From the cell containing the given text, extract its center point as [x, y] coordinate. 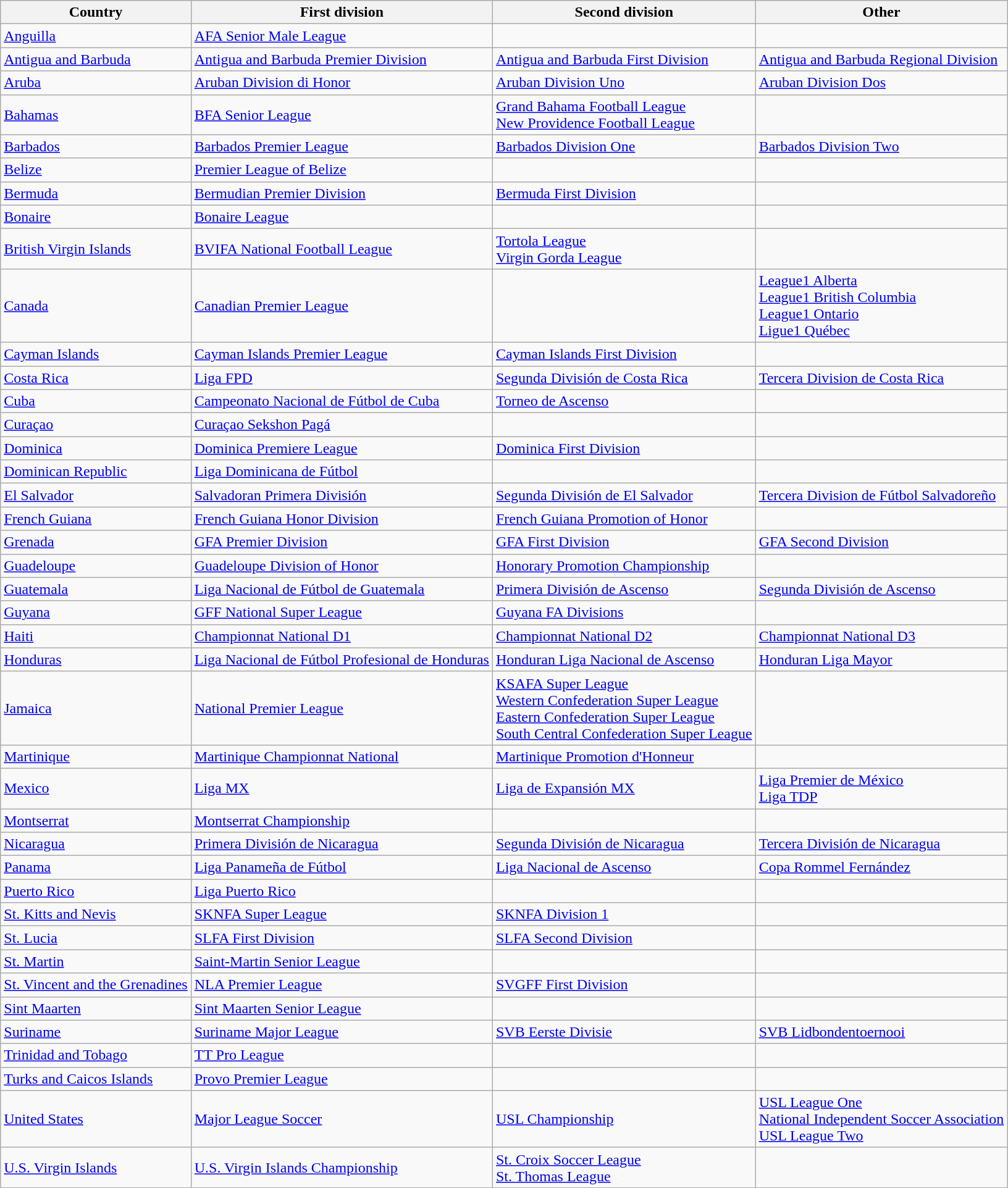
Suriname Major League [342, 1032]
Mexico [96, 788]
Barbados Division One [624, 146]
Primera División de Nicaragua [342, 844]
Cayman Islands [96, 354]
Grand Bahama Football LeagueNew Providence Football League [624, 115]
Honduran Liga Nacional de Ascenso [624, 659]
Honorary Promotion Championship [624, 566]
United States [96, 1119]
Liga de Expansión MX [624, 788]
GFA Premier Division [342, 542]
Cayman Islands Premier League [342, 354]
Major League Soccer [342, 1119]
USL Championship [624, 1119]
Antigua and Barbuda [96, 59]
Segunda División de Ascenso [881, 589]
Bonaire [96, 217]
Premier League of Belize [342, 170]
U.S. Virgin Islands Championship [342, 1167]
BVIFA National Football League [342, 248]
Curaçao Sekshon Pagá [342, 425]
Dominica Premiere League [342, 448]
Antigua and Barbuda Premier Division [342, 59]
Championnat National D3 [881, 636]
Liga Nacional de Fútbol de Guatemala [342, 589]
Martinique [96, 756]
Jamaica [96, 708]
Curaçao [96, 425]
Montserrat Championship [342, 821]
Bermuda First Division [624, 193]
Nicaragua [96, 844]
Liga Nacional de Ascenso [624, 868]
Barbados Division Two [881, 146]
Segunda División de Costa Rica [624, 377]
Costa Rica [96, 377]
Cayman Islands First Division [624, 354]
Dominica [96, 448]
Dominican Republic [96, 472]
French Guiana Honor Division [342, 519]
USL League OneNational Independent Soccer AssociationUSL League Two [881, 1119]
Bahamas [96, 115]
SVB Lidbondentoernooi [881, 1032]
Segunda División de El Salvador [624, 495]
GFF National Super League [342, 613]
Canada [96, 305]
Honduran Liga Mayor [881, 659]
Honduras [96, 659]
Tercera División de Nicaragua [881, 844]
Trinidad and Tobago [96, 1055]
St. Croix Soccer LeagueSt. Thomas League [624, 1167]
SVGFF First Division [624, 985]
St. Kitts and Nevis [96, 914]
Championnat National D2 [624, 636]
Liga Nacional de Fútbol Profesional de Honduras [342, 659]
Belize [96, 170]
Second division [624, 12]
St. Lucia [96, 938]
Segunda División de Nicaragua [624, 844]
League1 AlbertaLeague1 British ColumbiaLeague1 OntarioLigue1 Québec [881, 305]
Guadeloupe [96, 566]
Liga FPD [342, 377]
BFA Senior League [342, 115]
El Salvador [96, 495]
Montserrat [96, 821]
Tercera Division de Fútbol Salvadoreño [881, 495]
Aruban Division Uno [624, 83]
GFA Second Division [881, 542]
GFA First Division [624, 542]
Sint Maarten [96, 1008]
British Virgin Islands [96, 248]
Championnat National D1 [342, 636]
Liga MX [342, 788]
Aruban Division di Honor [342, 83]
French Guiana [96, 519]
Guyana FA Divisions [624, 613]
Liga Puerto Rico [342, 891]
Canadian Premier League [342, 305]
Country [96, 12]
St. Martin [96, 961]
Grenada [96, 542]
Other [881, 12]
SKNFA Division 1 [624, 914]
Haiti [96, 636]
SLFA First Division [342, 938]
Martinique Championnat National [342, 756]
TT Pro League [342, 1055]
AFA Senior Male League [342, 36]
Suriname [96, 1032]
Saint-Martin Senior League [342, 961]
Martinique Promotion d'Honneur [624, 756]
Aruban Division Dos [881, 83]
Liga Panameña de Fútbol [342, 868]
KSAFA Super LeagueWestern Confederation Super LeagueEastern Confederation Super LeagueSouth Central Confederation Super League [624, 708]
Turks and Caicos Islands [96, 1079]
Barbados Premier League [342, 146]
Liga Dominicana de Fútbol [342, 472]
Guyana [96, 613]
Salvadoran Primera División [342, 495]
Bermudian Premier Division [342, 193]
Puerto Rico [96, 891]
Aruba [96, 83]
Dominica First Division [624, 448]
Tortola LeagueVirgin Gorda League [624, 248]
SKNFA Super League [342, 914]
Copa Rommel Fernández [881, 868]
SLFA Second Division [624, 938]
Antigua and Barbuda First Division [624, 59]
Torneo de Ascenso [624, 401]
Cuba [96, 401]
Panama [96, 868]
Bermuda [96, 193]
Guatemala [96, 589]
Provo Premier League [342, 1079]
Primera División de Ascenso [624, 589]
Barbados [96, 146]
First division [342, 12]
Liga Premier de MéxicoLiga TDP [881, 788]
National Premier League [342, 708]
NLA Premier League [342, 985]
Anguilla [96, 36]
Antigua and Barbuda Regional Division [881, 59]
French Guiana Promotion of Honor [624, 519]
Guadeloupe Division of Honor [342, 566]
SVB Eerste Divisie [624, 1032]
Bonaire League [342, 217]
Campeonato Nacional de Fútbol de Cuba [342, 401]
Tercera Division de Costa Rica [881, 377]
Sint Maarten Senior League [342, 1008]
U.S. Virgin Islands [96, 1167]
St. Vincent and the Grenadines [96, 985]
